Search for the cell housing the specified text and yield its (x, y) center coordinate. 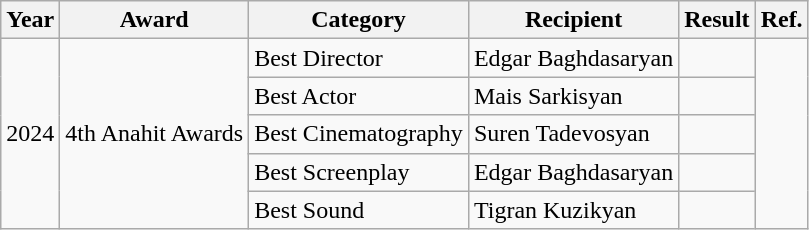
Result (717, 20)
Best Screenplay (359, 172)
Ref. (782, 20)
Recipient (573, 20)
Suren Tadevosyan (573, 134)
Category (359, 20)
Tigran Kuzikyan (573, 210)
Year (30, 20)
Best Sound (359, 210)
Award (154, 20)
Best Actor (359, 96)
Mais Sarkisyan (573, 96)
Best Director (359, 58)
2024 (30, 134)
4th Anahit Awards (154, 134)
Best Cinematography (359, 134)
